For the text-containing cell, return its midpoint in [X, Y] coordinate format. 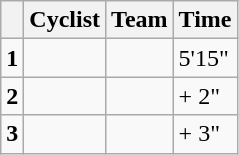
Time [205, 20]
+ 3" [205, 134]
3 [12, 134]
1 [12, 58]
5'15" [205, 58]
2 [12, 96]
Cyclist [65, 20]
Team [140, 20]
+ 2" [205, 96]
